Extract the [x, y] coordinate from the center of the cell holding the provided text.  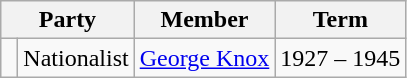
Term [340, 20]
Member [204, 20]
George Knox [204, 58]
1927 – 1945 [340, 58]
Nationalist [76, 58]
Party [68, 20]
